Detect which cell encompasses the target text, then output its [x, y] center coordinate. 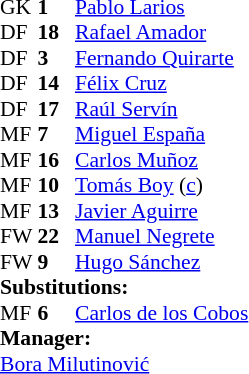
Félix Cruz [162, 83]
Raúl Servín [162, 109]
Manager: [124, 339]
Fernando Quirarte [162, 58]
Miguel España [162, 135]
17 [57, 109]
Rafael Amador [162, 33]
10 [57, 185]
14 [57, 83]
Carlos de los Cobos [162, 313]
Manuel Negrete [162, 237]
6 [57, 313]
9 [57, 262]
22 [57, 237]
Hugo Sánchez [162, 262]
Carlos Muñoz [162, 160]
Tomás Boy (c) [162, 185]
13 [57, 211]
Substitutions: [124, 287]
Javier Aguirre [162, 211]
7 [57, 135]
3 [57, 58]
18 [57, 33]
16 [57, 160]
